Find where the given text appears and provide that cell's center as (x, y) coordinate. 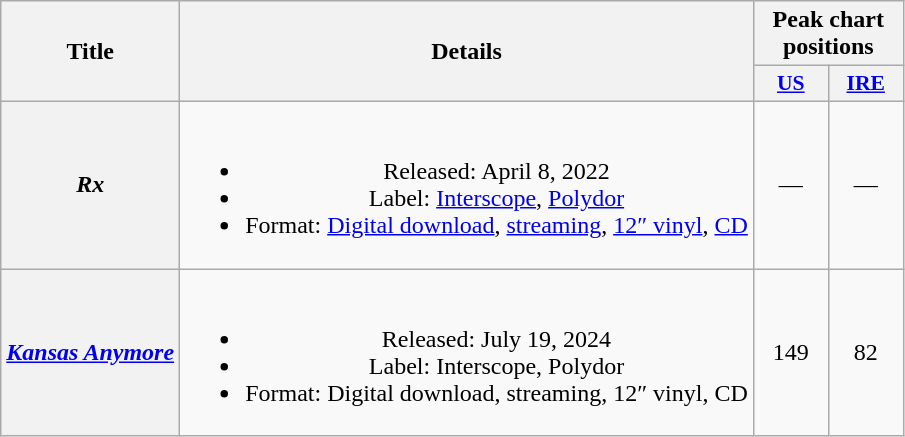
Released: April 8, 2022Label: Interscope, PolydorFormat: Digital download, streaming, 12″ vinyl, CD (467, 184)
82 (866, 352)
Peak chart positions (828, 34)
Released: July 19, 2024Label: Interscope, PolydorFormat: Digital download, streaming, 12″ vinyl, CD (467, 352)
Details (467, 52)
149 (790, 352)
IRE (866, 84)
Title (90, 52)
US (790, 84)
Kansas Anymore (90, 352)
Rx (90, 184)
